Find where the given text appears and provide that cell's center as (x, y) coordinate. 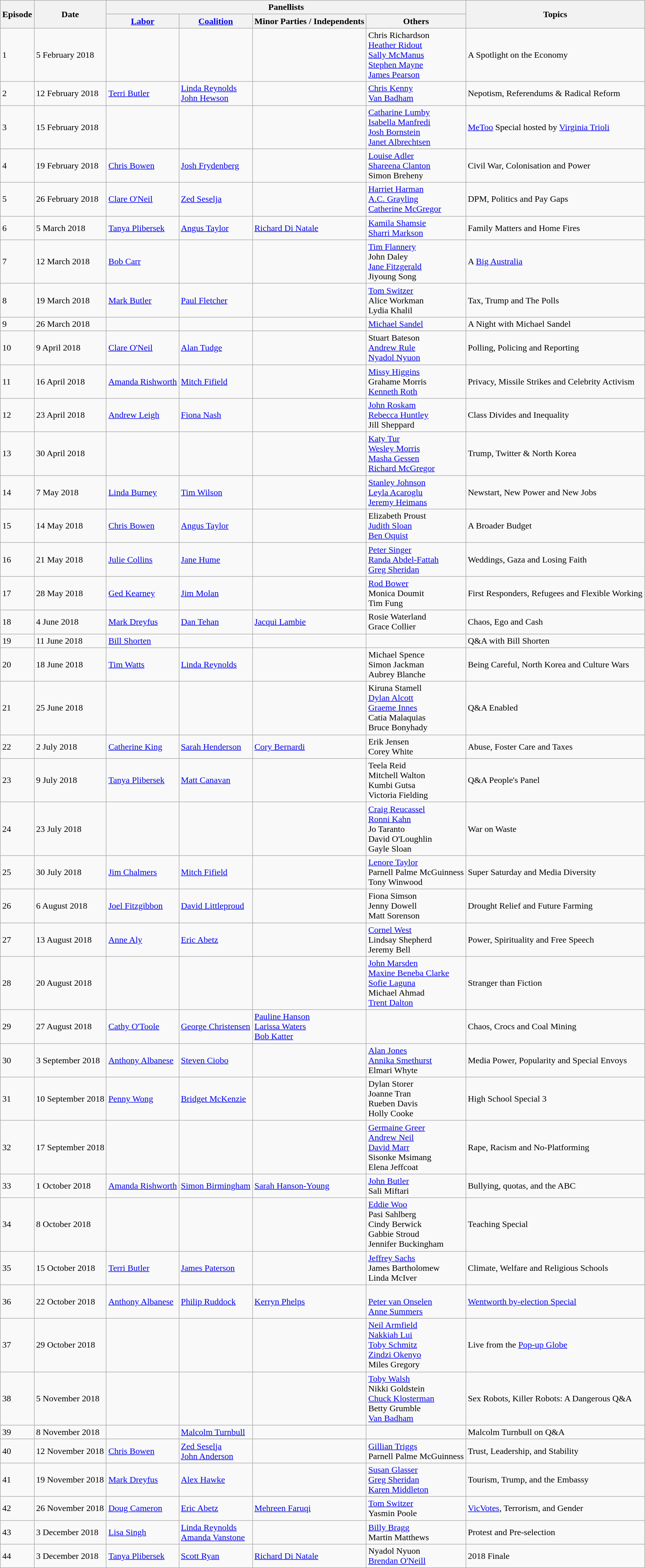
13 August 2018 (70, 939)
Teela ReidMitchell WaltonKumbi GutsaVictoria Fielding (416, 780)
42 (17, 1508)
Rosie WaterlandGrace Collier (416, 622)
28 (17, 983)
9 April 2018 (70, 348)
37 (17, 1345)
Anne Aly (143, 939)
Peter van OnselenAnne Summers (416, 1302)
30 April 2018 (70, 454)
12 February 2018 (70, 94)
Chaos, Crocs and Coal Mining (555, 1027)
Ged Kearney (143, 593)
Simon Birmingham (216, 1186)
John MarsdenMaxine Beneba ClarkeSofie LagunaMichael AhmadTrent Dalton (416, 983)
Doug Cameron (143, 1508)
13 (17, 454)
26 February 2018 (70, 199)
28 May 2018 (70, 593)
Family Matters and Home Fires (555, 228)
Jim Chalmers (143, 872)
Labor (143, 21)
15 February 2018 (70, 127)
Katy TurWesley MorrisMasha GessenRichard McGregor (416, 454)
Lenore TaylorParnell Palme McGuinnessTony Winwood (416, 872)
34 (17, 1224)
Bill Shorten (143, 641)
Tim Watts (143, 664)
A Broader Budget (555, 526)
Nyadol NyuonBrendan O'Neill (416, 1556)
3 (17, 127)
Polling, Policing and Reporting (555, 348)
Chaos, Ego and Cash (555, 622)
MeToo Special hosted by Virginia Trioli (555, 127)
Protest and Pre-selection (555, 1532)
35 (17, 1268)
41 (17, 1480)
Lisa Singh (143, 1532)
Linda Burney (143, 492)
Topics (555, 14)
6 August 2018 (70, 906)
Civil War, Colonisation and Power (555, 166)
10 (17, 348)
Super Saturday and Media Diversity (555, 872)
Julie Collins (143, 560)
20 August 2018 (70, 983)
Chris KennyVan Badham (416, 94)
Being Careful, North Korea and Culture Wars (555, 664)
Penny Wong (143, 1099)
5 November 2018 (70, 1398)
23 July 2018 (70, 829)
30 July 2018 (70, 872)
17 September 2018 (70, 1147)
Fiona SimsonJenny DowellMatt Sorenson (416, 906)
Abuse, Foster Care and Taxes (555, 746)
Fiona Nash (216, 415)
Louise AdlerShareena ClantonSimon Breheny (416, 166)
Linda Reynolds (216, 664)
Scott Ryan (216, 1556)
8 November 2018 (70, 1432)
Sarah Henderson (216, 746)
23 (17, 780)
Joel Fitzgibbon (143, 906)
Philip Ruddock (216, 1302)
Tim Wilson (216, 492)
25 (17, 872)
30 (17, 1060)
Linda ReynoldsJohn Hewson (216, 94)
Andrew Leigh (143, 415)
Class Divides and Inequality (555, 415)
Malcolm Turnbull on Q&A (555, 1432)
Kerryn Phelps (309, 1302)
Panellists (286, 7)
21 (17, 708)
Episode (17, 14)
VicVotes, Terrorism, and Gender (555, 1508)
7 May 2018 (70, 492)
Teaching Special (555, 1224)
1 October 2018 (70, 1186)
Trust, Leadership, and Stability (555, 1451)
David Littleproud (216, 906)
Peter SingerRanda Abdel-FattahGreg Sheridan (416, 560)
Sex Robots, Killer Robots: A Dangerous Q&A (555, 1398)
Alan JonesAnnika SmethurstElmari Whyte (416, 1060)
8 October 2018 (70, 1224)
Tax, Trump and The Polls (555, 300)
22 October 2018 (70, 1302)
5 March 2018 (70, 228)
12 March 2018 (70, 262)
James Paterson (216, 1268)
Date (70, 14)
21 May 2018 (70, 560)
Media Power, Popularity and Special Envoys (555, 1060)
Others (416, 21)
Catherine King (143, 746)
Michael Sandel (416, 324)
20 (17, 664)
12 November 2018 (70, 1451)
15 (17, 526)
Cornel WestLindsay Shepherd Jeremy Bell (416, 939)
36 (17, 1302)
Nepotism, Referendums & Radical Reform (555, 94)
Michael SpenceSimon JackmanAubrey Blanche (416, 664)
26 March 2018 (70, 324)
9 July 2018 (70, 780)
11 June 2018 (70, 641)
26 (17, 906)
DPM, Politics and Pay Gaps (555, 199)
Linda ReynoldsAmanda Vanstone (216, 1532)
24 (17, 829)
Billy BraggMartin Matthews (416, 1532)
Paul Fletcher (216, 300)
Chris RichardsonHeather RidoutSally McManusStephen MayneJames Pearson (416, 55)
19 February 2018 (70, 166)
Weddings, Gaza and Losing Faith (555, 560)
George Christensen (216, 1027)
27 August 2018 (70, 1027)
Stranger than Fiction (555, 983)
First Responders, Refugees and Flexible Working (555, 593)
8 (17, 300)
Alex Hawke (216, 1480)
25 June 2018 (70, 708)
A Big Australia (555, 262)
1 (17, 55)
Dylan StorerJoanne TranRueben DavisHolly Cooke (416, 1099)
23 April 2018 (70, 415)
Stuart BatesonAndrew RuleNyadol Nyuon (416, 348)
7 (17, 262)
Malcolm Turnbull (216, 1432)
Steven Ciobo (216, 1060)
Jeffrey SachsJames BartholomewLinda McIver (416, 1268)
43 (17, 1532)
14 (17, 492)
Alan Tudge (216, 348)
Q&A with Bill Shorten (555, 641)
Harriet HarmanA.C. GraylingCatherine McGregor (416, 199)
Wentworth by-election Special (555, 1302)
32 (17, 1147)
4 (17, 166)
6 (17, 228)
Minor Parties / Independents (309, 21)
Coalition (216, 21)
44 (17, 1556)
10 September 2018 (70, 1099)
Drought Relief and Future Farming (555, 906)
38 (17, 1398)
Stanley JohnsonLeyla AcarogluJeremy Heimans (416, 492)
Climate, Welfare and Religious Schools (555, 1268)
Bob Carr (143, 262)
11 (17, 382)
High School Special 3 (555, 1099)
29 (17, 1027)
Dan Tehan (216, 622)
A Night with Michael Sandel (555, 324)
5 (17, 199)
Germaine GreerAndrew NeilDavid MarrSisonke MsimangElena Jeffcoat (416, 1147)
Gillian TriggsParnell Palme McGuinness (416, 1451)
Kiruna StamellDylan AlcottGraeme InnesCatia MalaquiasBruce Bonyhady (416, 708)
9 (17, 324)
Privacy, Missile Strikes and Celebrity Activism (555, 382)
Bullying, quotas, and the ABC (555, 1186)
16 (17, 560)
40 (17, 1451)
A Spotlight on the Economy (555, 55)
Newstart, New Power and New Jobs (555, 492)
33 (17, 1186)
Matt Canavan (216, 780)
Rod BowerMonica DoumitTim Fung (416, 593)
2018 Finale (555, 1556)
Mark Butler (143, 300)
Live from the Pop-up Globe (555, 1345)
Eddie WooPasi Sahlberg Cindy BerwickGabbie StroudJennifer Buckingham (416, 1224)
19 November 2018 (70, 1480)
Erik JensenCorey White (416, 746)
Missy HigginsGrahame MorrisKenneth Roth (416, 382)
Catharine LumbyIsabella ManfrediJosh BornsteinJanet Albrechtsen (416, 127)
14 May 2018 (70, 526)
Jim Molan (216, 593)
15 October 2018 (70, 1268)
Jacqui Lambie (309, 622)
5 February 2018 (70, 55)
Josh Frydenberg (216, 166)
Cory Bernardi (309, 746)
Zed SeseljaJohn Anderson (216, 1451)
Tom SwitzerYasmin Poole (416, 1508)
Elizabeth ProustJudith SloanBen Oquist (416, 526)
18 June 2018 (70, 664)
Trump, Twitter & North Korea (555, 454)
Neil ArmfieldNakkiah LuiToby SchmitzZindzi OkenyoMiles Gregory (416, 1345)
26 November 2018 (70, 1508)
19 (17, 641)
Cathy O'Toole (143, 1027)
18 (17, 622)
3 September 2018 (70, 1060)
19 March 2018 (70, 300)
Q&A People's Panel (555, 780)
12 (17, 415)
22 (17, 746)
John RoskamRebecca HuntleyJill Sheppard (416, 415)
John ButlerSali Miftari (416, 1186)
2 July 2018 (70, 746)
Sarah Hanson-Young (309, 1186)
4 June 2018 (70, 622)
Craig ReucasselRonni KahnJo TarantoDavid O'LoughlinGayle Sloan (416, 829)
Pauline HansonLarissa WatersBob Katter (309, 1027)
Toby WalshNikki GoldsteinChuck KlostermanBetty GrumbleVan Badham (416, 1398)
Tom SwitzerAlice WorkmanLydia Khalil (416, 300)
Kamila ShamsieSharri Markson (416, 228)
Bridget McKenzie (216, 1099)
Power, Spirituality and Free Speech (555, 939)
Tourism, Trump, and the Embassy (555, 1480)
2 (17, 94)
Mehreen Faruqi (309, 1508)
Zed Seselja (216, 199)
27 (17, 939)
Susan GlasserGreg SheridanKaren Middleton (416, 1480)
Rape, Racism and No-Platforming (555, 1147)
War on Waste (555, 829)
29 October 2018 (70, 1345)
16 April 2018 (70, 382)
31 (17, 1099)
Jane Hume (216, 560)
39 (17, 1432)
Tim FlanneryJohn DaleyJane FitzgeraldJiyoung Song (416, 262)
17 (17, 593)
Q&A Enabled (555, 708)
